Search for the cell housing the specified text and yield its [x, y] center coordinate. 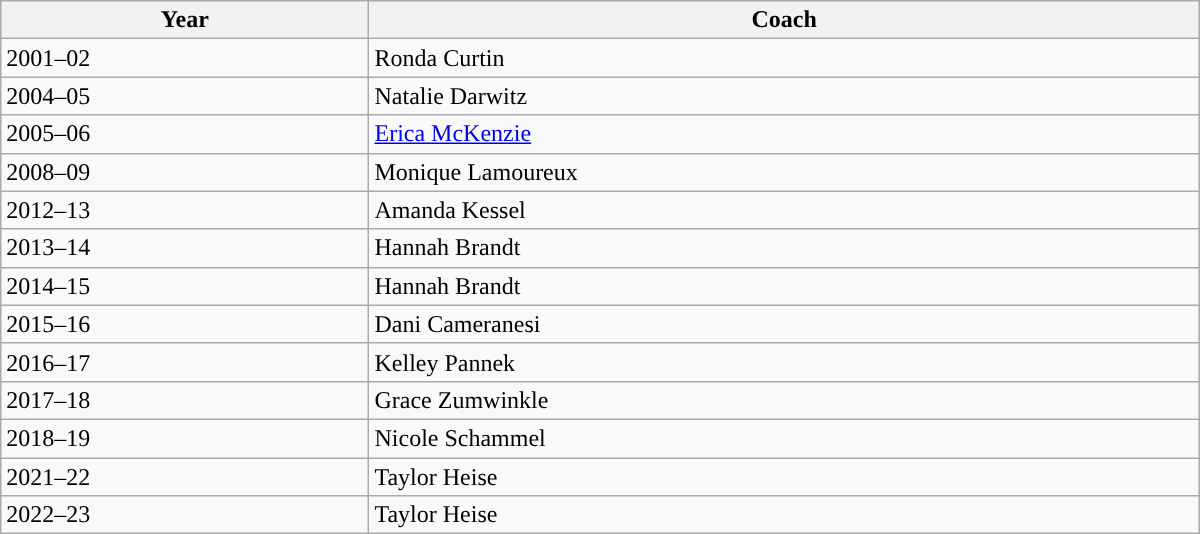
Grace Zumwinkle [784, 400]
Monique Lamoureux [784, 172]
Nicole Schammel [784, 438]
2014–15 [185, 286]
2015–16 [185, 324]
Amanda Kessel [784, 210]
2017–18 [185, 400]
Year [185, 20]
Erica McKenzie [784, 134]
2004–05 [185, 96]
2012–13 [185, 210]
Natalie Darwitz [784, 96]
Ronda Curtin [784, 58]
2008–09 [185, 172]
2016–17 [185, 362]
Coach [784, 20]
2018–19 [185, 438]
2005–06 [185, 134]
2013–14 [185, 248]
2021–22 [185, 477]
Kelley Pannek [784, 362]
2022–23 [185, 515]
Dani Cameranesi [784, 324]
2001–02 [185, 58]
